For the text-containing cell, return its midpoint in (x, y) coordinate format. 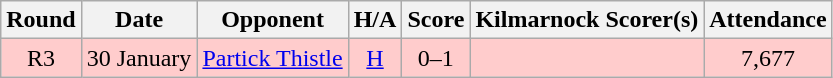
Kilmarnock Scorer(s) (587, 20)
30 January (139, 58)
7,677 (768, 58)
Round (41, 20)
0–1 (436, 58)
R3 (41, 58)
Date (139, 20)
Score (436, 20)
Attendance (768, 20)
Partick Thistle (272, 58)
H/A (375, 20)
Opponent (272, 20)
H (375, 58)
